For the text-containing cell, return its midpoint in [x, y] coordinate format. 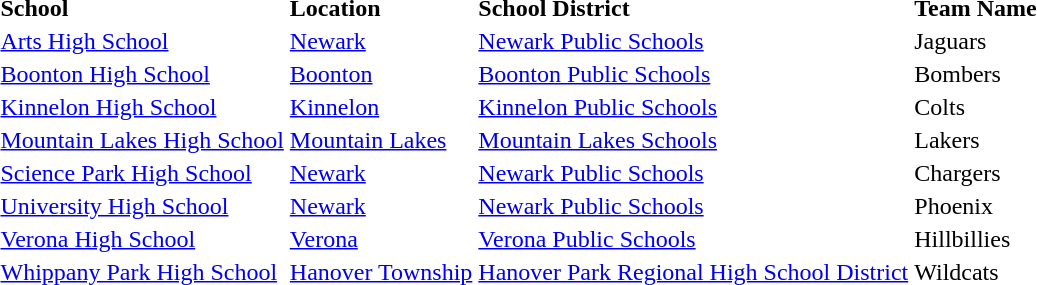
Kinnelon [381, 107]
Boonton [381, 74]
Verona Public Schools [694, 239]
Kinnelon Public Schools [694, 107]
Mountain Lakes Schools [694, 140]
Verona [381, 239]
Boonton Public Schools [694, 74]
Mountain Lakes [381, 140]
